Capture the cell that displays the provided text and extract its (x, y) central coordinate. 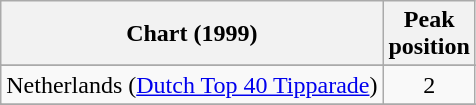
Chart (1999) (192, 34)
2 (429, 85)
Peakposition (429, 34)
Netherlands (Dutch Top 40 Tipparade) (192, 85)
